For the text-containing cell, return its midpoint in [x, y] coordinate format. 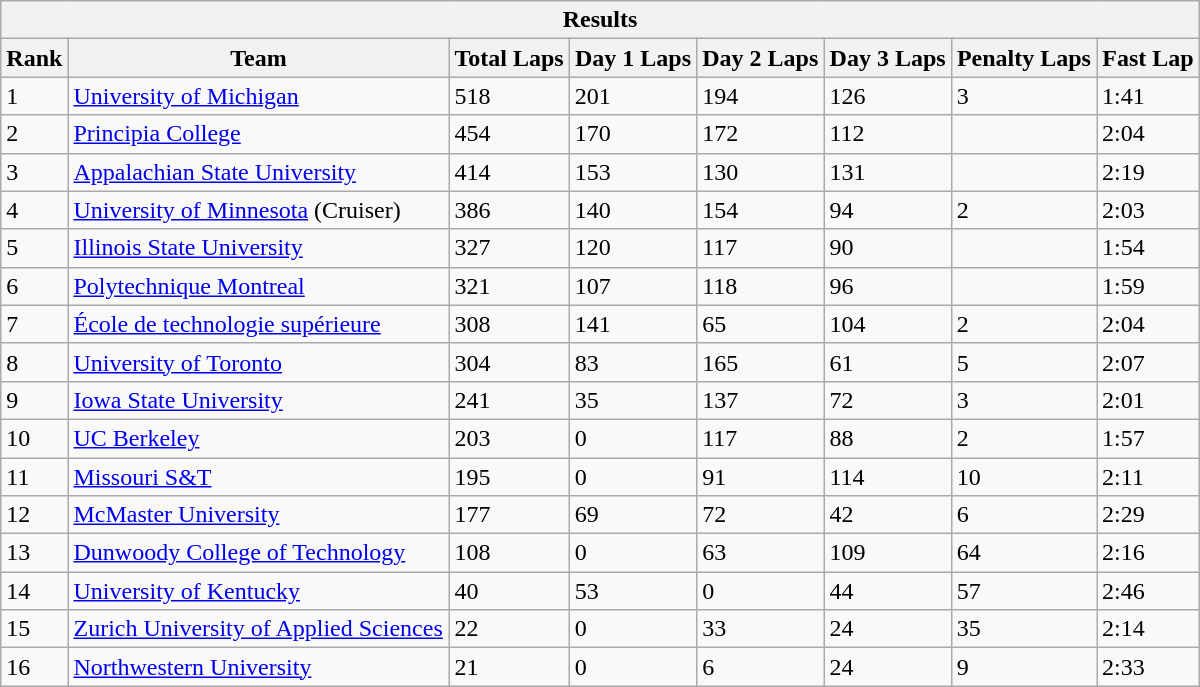
Results [600, 20]
University of Minnesota (Cruiser) [258, 210]
11 [34, 477]
Day 1 Laps [632, 58]
Dunwoody College of Technology [258, 553]
42 [888, 515]
109 [888, 553]
Principia College [258, 134]
130 [760, 172]
12 [34, 515]
131 [888, 172]
64 [1024, 553]
2:33 [1148, 667]
321 [509, 286]
94 [888, 210]
2:16 [1148, 553]
Penalty Laps [1024, 58]
241 [509, 400]
170 [632, 134]
195 [509, 477]
Illinois State University [258, 248]
Northwestern University [258, 667]
2:19 [1148, 172]
386 [509, 210]
61 [888, 362]
172 [760, 134]
21 [509, 667]
96 [888, 286]
177 [509, 515]
518 [509, 96]
Fast Lap [1148, 58]
153 [632, 172]
63 [760, 553]
40 [509, 591]
Appalachian State University [258, 172]
53 [632, 591]
203 [509, 438]
327 [509, 248]
108 [509, 553]
83 [632, 362]
2:46 [1148, 591]
1:54 [1148, 248]
2:14 [1148, 629]
88 [888, 438]
University of Kentucky [258, 591]
UC Berkeley [258, 438]
15 [34, 629]
University of Michigan [258, 96]
2:07 [1148, 362]
90 [888, 248]
McMaster University [258, 515]
Rank [34, 58]
114 [888, 477]
2:11 [1148, 477]
454 [509, 134]
Day 2 Laps [760, 58]
69 [632, 515]
Iowa State University [258, 400]
126 [888, 96]
22 [509, 629]
Team [258, 58]
140 [632, 210]
13 [34, 553]
Day 3 Laps [888, 58]
16 [34, 667]
École de technologie supérieure [258, 324]
120 [632, 248]
1:57 [1148, 438]
154 [760, 210]
2:29 [1148, 515]
Zurich University of Applied Sciences [258, 629]
304 [509, 362]
2:03 [1148, 210]
1:59 [1148, 286]
8 [34, 362]
141 [632, 324]
57 [1024, 591]
7 [34, 324]
65 [760, 324]
Total Laps [509, 58]
University of Toronto [258, 362]
414 [509, 172]
4 [34, 210]
107 [632, 286]
33 [760, 629]
1:41 [1148, 96]
201 [632, 96]
112 [888, 134]
2:01 [1148, 400]
91 [760, 477]
1 [34, 96]
308 [509, 324]
44 [888, 591]
137 [760, 400]
Missouri S&T [258, 477]
165 [760, 362]
194 [760, 96]
Polytechnique Montreal [258, 286]
104 [888, 324]
118 [760, 286]
14 [34, 591]
